Return the (X, Y) coordinate for the center point of the cell that contains the specified text.  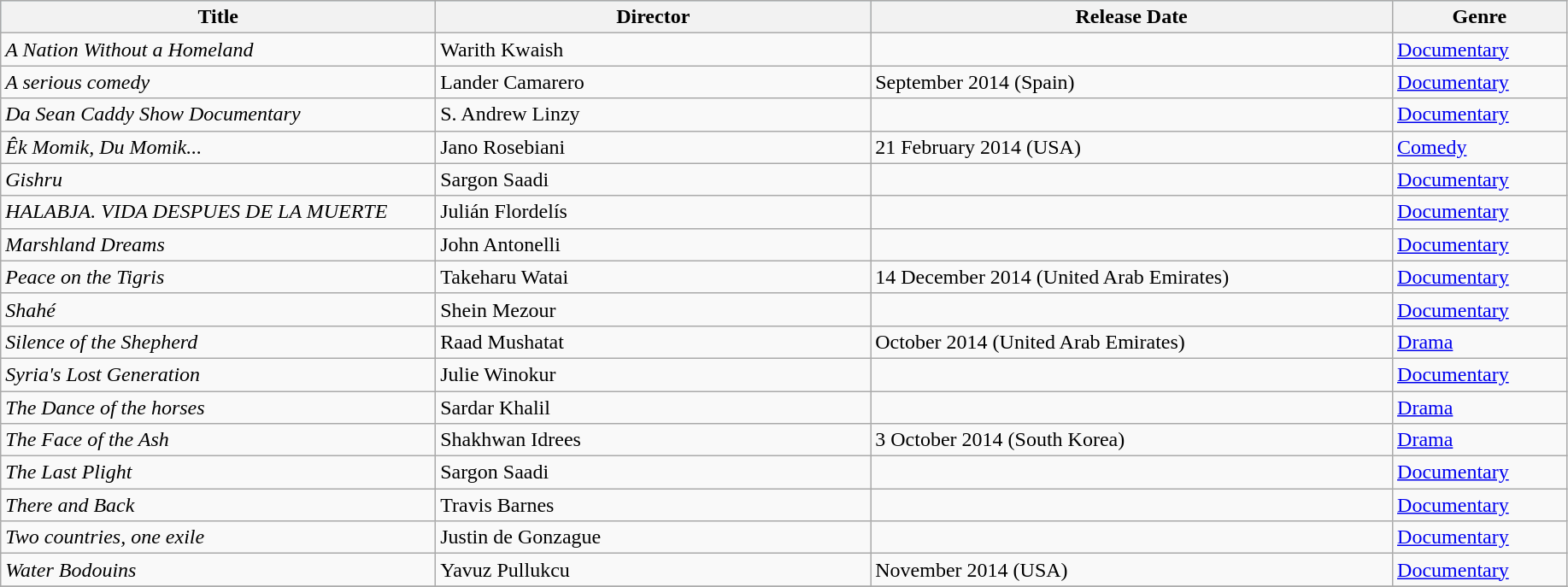
Justin de Gonzague (653, 537)
A serious comedy (219, 82)
The Dance of the horses (219, 408)
HALABJA. VIDA DESPUES DE LA MUERTE (219, 212)
Gishru (219, 179)
There and Back (219, 505)
Syria's Lost Generation (219, 374)
21 February 2014 (USA) (1131, 147)
S. Andrew Linzy (653, 114)
Lander Camarero (653, 82)
September 2014 (Spain) (1131, 82)
Release Date (1131, 17)
Raad Mushatat (653, 342)
Title (219, 17)
Êk Momik, Du Momik... (219, 147)
Two countries, one exile (219, 537)
Sardar Khalil (653, 408)
Yavuz Pullukcu (653, 570)
Travis Barnes (653, 505)
Peace on the Tigris (219, 277)
Shahé (219, 309)
John Antonelli (653, 244)
Warith Kwaish (653, 50)
The Face of the Ash (219, 440)
Julie Winokur (653, 374)
November 2014 (USA) (1131, 570)
Genre (1480, 17)
Shein Mezour (653, 309)
Director (653, 17)
Takeharu Watai (653, 277)
Shakhwan Idrees (653, 440)
October 2014 (United Arab Emirates) (1131, 342)
Jano Rosebiani (653, 147)
The Last Plight (219, 473)
Comedy (1480, 147)
Marshland Dreams (219, 244)
Silence of the Shepherd (219, 342)
14 December 2014 (United Arab Emirates) (1131, 277)
Da Sean Caddy Show Documentary (219, 114)
Water Bodouins (219, 570)
Julián Flordelís (653, 212)
3 October 2014 (South Korea) (1131, 440)
A Nation Without a Homeland (219, 50)
